Return (X, Y) of the center of cell containing provided text 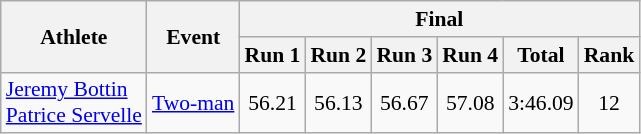
56.21 (272, 102)
Run 4 (470, 55)
Run 1 (272, 55)
56.67 (404, 102)
3:46.09 (540, 102)
Total (540, 55)
Jeremy BottinPatrice Servelle (74, 102)
57.08 (470, 102)
Run 2 (338, 55)
Run 3 (404, 55)
Final (439, 19)
Event (194, 36)
56.13 (338, 102)
Two-man (194, 102)
Rank (610, 55)
12 (610, 102)
Athlete (74, 36)
